Extract the (X, Y) coordinate from the center of the cell holding the provided text.  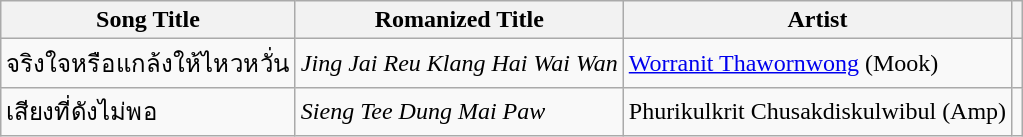
Jing Jai Reu Klang Hai Wai Wan (459, 64)
Song Title (148, 20)
Artist (817, 20)
Worranit Thawornwong (Mook) (817, 64)
เสียงที่ดังไม่พอ (148, 112)
Phurikulkrit Chusakdiskulwibul (Amp) (817, 112)
จริงใจหรือแกล้งให้ไหวหวั่น (148, 64)
Sieng Tee Dung Mai Paw (459, 112)
Romanized Title (459, 20)
